Detect which cell encompasses the target text, then output its [X, Y] center coordinate. 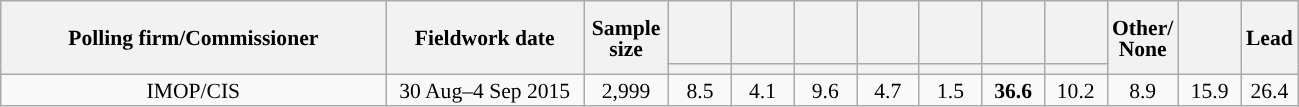
36.6 [1014, 90]
8.9 [1142, 90]
10.2 [1076, 90]
4.7 [888, 90]
Lead [1270, 38]
15.9 [1210, 90]
9.6 [826, 90]
30 Aug–4 Sep 2015 [485, 90]
26.4 [1270, 90]
Polling firm/Commissioner [194, 38]
1.5 [950, 90]
Sample size [626, 38]
Fieldwork date [485, 38]
Other/None [1142, 38]
8.5 [700, 90]
IMOP/CIS [194, 90]
4.1 [762, 90]
2,999 [626, 90]
